Return the (X, Y) coordinate for the center point of the cell that contains the specified text.  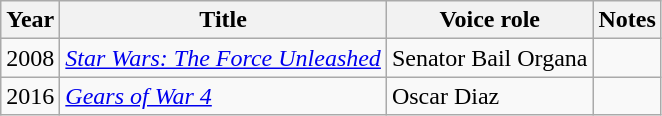
Notes (627, 20)
2008 (30, 58)
Voice role (490, 20)
Title (224, 20)
2016 (30, 96)
Gears of War 4 (224, 96)
Year (30, 20)
Senator Bail Organa (490, 58)
Star Wars: The Force Unleashed (224, 58)
Oscar Diaz (490, 96)
